Determine the [X, Y] coordinate at the center of the cell enclosing the given text.  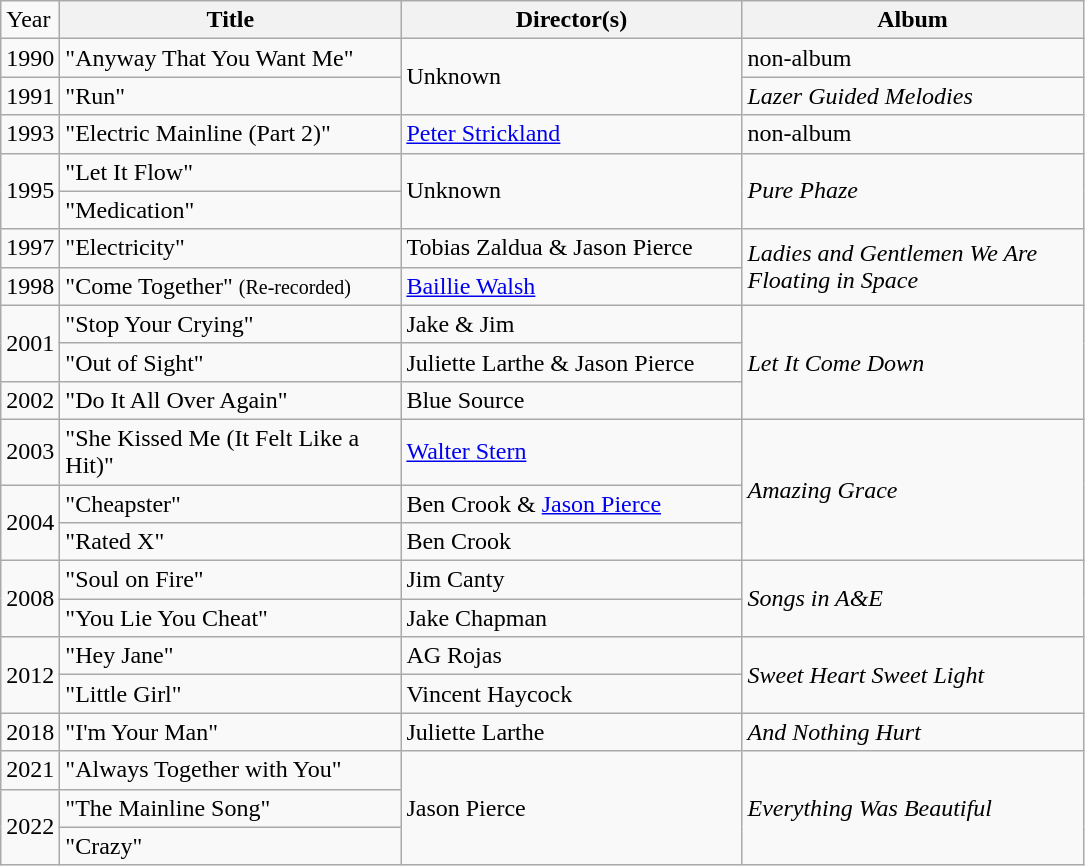
Jake Chapman [572, 618]
"Electricity" [230, 248]
Everything Was Beautiful [912, 808]
2001 [30, 343]
"She Kissed Me (It Felt Like a Hit)" [230, 452]
"Medication" [230, 210]
Walter Stern [572, 452]
Director(s) [572, 20]
Vincent Haycock [572, 694]
1990 [30, 58]
"Cheapster" [230, 503]
And Nothing Hurt [912, 732]
Peter Strickland [572, 134]
1993 [30, 134]
Title [230, 20]
2012 [30, 675]
Let It Come Down [912, 362]
Lazer Guided Melodies [912, 96]
"Do It All Over Again" [230, 400]
2002 [30, 400]
1998 [30, 286]
"You Lie You Cheat" [230, 618]
Ben Crook [572, 542]
2003 [30, 452]
"Always Together with You" [230, 770]
1997 [30, 248]
Baillie Walsh [572, 286]
Songs in A&E [912, 599]
AG Rojas [572, 656]
Juliette Larthe [572, 732]
"Anyway That You Want Me" [230, 58]
"Crazy" [230, 846]
"Rated X" [230, 542]
"Electric Mainline (Part 2)" [230, 134]
Album [912, 20]
Ben Crook & Jason Pierce [572, 503]
"The Mainline Song" [230, 808]
Jake & Jim [572, 324]
Ladies and Gentlemen We Are Floating in Space [912, 267]
2004 [30, 522]
Sweet Heart Sweet Light [912, 675]
Blue Source [572, 400]
Juliette Larthe & Jason Pierce [572, 362]
"Soul on Fire" [230, 580]
2021 [30, 770]
Jason Pierce [572, 808]
Year [30, 20]
"Out of Sight" [230, 362]
1991 [30, 96]
"Run" [230, 96]
"Come Together" (Re-recorded) [230, 286]
1995 [30, 191]
Amazing Grace [912, 490]
"I'm Your Man" [230, 732]
"Hey Jane" [230, 656]
"Let It Flow" [230, 172]
"Little Girl" [230, 694]
Pure Phaze [912, 191]
2018 [30, 732]
"Stop Your Crying" [230, 324]
Jim Canty [572, 580]
2008 [30, 599]
Tobias Zaldua & Jason Pierce [572, 248]
2022 [30, 827]
